From the cell containing the given text, extract its center point as (X, Y) coordinate. 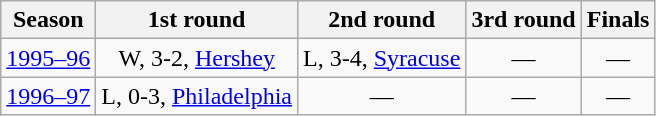
1st round (197, 20)
L, 0-3, Philadelphia (197, 96)
1995–96 (48, 58)
1996–97 (48, 96)
W, 3-2, Hershey (197, 58)
3rd round (524, 20)
Finals (618, 20)
Season (48, 20)
L, 3-4, Syracuse (382, 58)
2nd round (382, 20)
